Find where the given text appears and provide that cell's center as (x, y) coordinate. 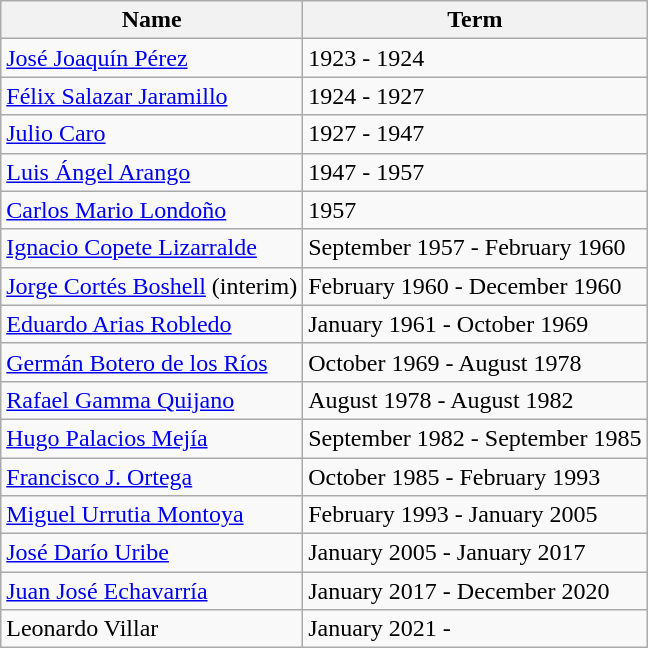
January 1961 - October 1969 (475, 324)
1957 (475, 210)
Eduardo Arias Robledo (152, 324)
José Joaquín Pérez (152, 58)
September 1957 - February 1960 (475, 248)
Name (152, 20)
Félix Salazar Jaramillo (152, 96)
September 1982 - September 1985 (475, 438)
February 1993 - January 2005 (475, 515)
Carlos Mario Londoño (152, 210)
January 2005 - January 2017 (475, 553)
Luis Ángel Arango (152, 172)
October 1985 - February 1993 (475, 477)
Miguel Urrutia Montoya (152, 515)
Leonardo Villar (152, 629)
José Darío Uribe (152, 553)
Rafael Gamma Quijano (152, 400)
Julio Caro (152, 134)
1927 - 1947 (475, 134)
Juan José Echavarría (152, 591)
1923 - 1924 (475, 58)
Germán Botero de los Ríos (152, 362)
Ignacio Copete Lizarralde (152, 248)
Francisco J. Ortega (152, 477)
January 2017 - December 2020 (475, 591)
February 1960 - December 1960 (475, 286)
Jorge Cortés Boshell (interim) (152, 286)
Term (475, 20)
August 1978 - August 1982 (475, 400)
October 1969 - August 1978 (475, 362)
January 2021 - (475, 629)
1924 - 1927 (475, 96)
Hugo Palacios Mejía (152, 438)
1947 - 1957 (475, 172)
